Output the [X, Y] coordinate of the center of the cell containing the given text.  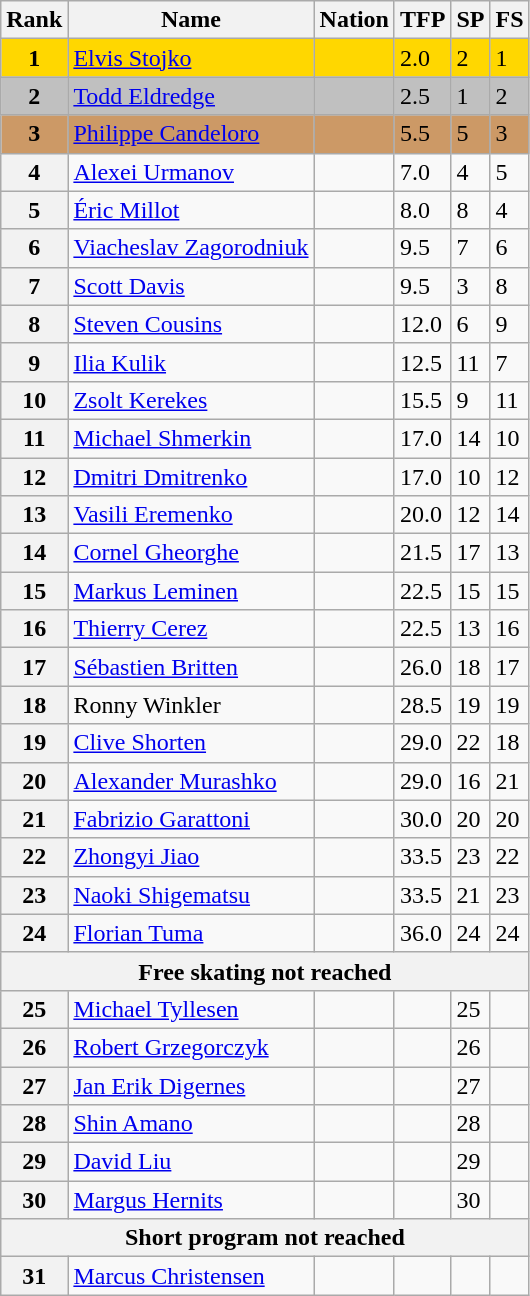
Ilia Kulik [191, 362]
20.0 [422, 515]
Short program not reached [265, 1238]
31 [34, 1276]
36.0 [422, 933]
7.0 [422, 172]
30.0 [422, 819]
Zsolt Kerekes [191, 400]
Thierry Cerez [191, 629]
28.5 [422, 705]
Michael Shmerkin [191, 438]
8.0 [422, 210]
Nation [354, 20]
26.0 [422, 667]
SP [470, 20]
Fabrizio Garattoni [191, 819]
2.0 [422, 58]
FS [510, 20]
12.5 [422, 362]
Markus Leminen [191, 591]
Elvis Stojko [191, 58]
Éric Millot [191, 210]
Rank [34, 20]
Robert Grzegorczyk [191, 1047]
Vasili Eremenko [191, 515]
Shin Amano [191, 1124]
21.5 [422, 553]
Marcus Christensen [191, 1276]
Alexei Urmanov [191, 172]
Ronny Winkler [191, 705]
5.5 [422, 134]
Viacheslav Zagorodniuk [191, 248]
Steven Cousins [191, 324]
David Liu [191, 1162]
Philippe Candeloro [191, 134]
Scott Davis [191, 286]
TFP [422, 20]
15.5 [422, 400]
Todd Eldredge [191, 96]
Clive Shorten [191, 743]
Free skating not reached [265, 971]
Sébastien Britten [191, 667]
Michael Tyllesen [191, 1009]
Alexander Murashko [191, 781]
Jan Erik Digernes [191, 1085]
Name [191, 20]
Florian Tuma [191, 933]
Naoki Shigematsu [191, 895]
12.0 [422, 324]
Margus Hernits [191, 1200]
Cornel Gheorghe [191, 553]
2.5 [422, 96]
Dmitri Dmitrenko [191, 477]
Zhongyi Jiao [191, 857]
